Scan for the cell matching the given text and deliver its (X, Y) coordinate at center. 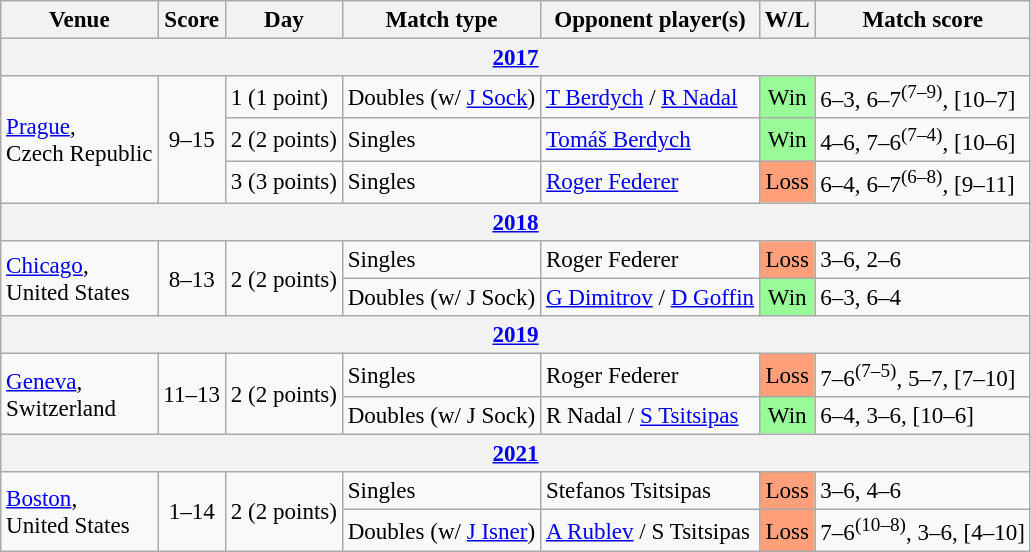
Match type (441, 20)
11–13 (192, 394)
3 (3 points) (284, 182)
Match score (922, 20)
W/L (787, 20)
1 (1 point) (284, 97)
1–14 (192, 512)
9–15 (192, 140)
T Berdych / R Nadal (650, 97)
Chicago, United States (80, 278)
4–6, 7–6(7–4), [10–6] (922, 140)
G Dimitrov / D Goffin (650, 298)
6–3, 6–7(7–9), [10–7] (922, 97)
Geneva,Switzerland (80, 394)
R Nadal / S Tsitsipas (650, 416)
Boston,United States (80, 512)
A Rublev / S Tsitsipas (650, 531)
Tomáš Berdych (650, 140)
Doubles (w/ J Isner) (441, 531)
Opponent player(s) (650, 20)
Prague,Czech Republic (80, 140)
6–4, 3–6, [10–6] (922, 416)
8–13 (192, 278)
3–6, 2–6 (922, 260)
2019 (516, 336)
Stefanos Tsitsipas (650, 491)
7–6(10–8), 3–6, [4–10] (922, 531)
2018 (516, 223)
6–4, 6–7(6–8), [9–11] (922, 182)
6–3, 6–4 (922, 298)
2021 (516, 453)
Score (192, 20)
2017 (516, 58)
3–6, 4–6 (922, 491)
7–6(7–5), 5–7, [7–10] (922, 375)
Day (284, 20)
Venue (80, 20)
